For the text-containing cell, return its midpoint in (X, Y) coordinate format. 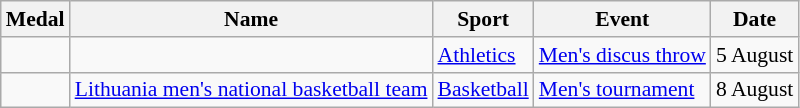
Men's discus throw (622, 55)
Lithuania men's national basketball team (252, 90)
5 August (754, 55)
Sport (484, 19)
Date (754, 19)
Event (622, 19)
Medal (36, 19)
8 August (754, 90)
Men's tournament (622, 90)
Athletics (484, 55)
Basketball (484, 90)
Name (252, 19)
